Output the (x, y) coordinate of the center of the cell containing the given text.  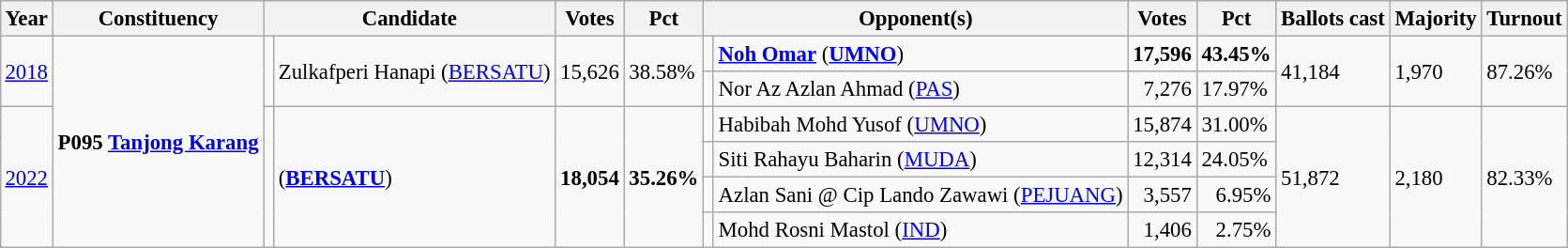
18,054 (589, 178)
Mohd Rosni Mastol (IND) (921, 230)
6.95% (1237, 195)
12,314 (1162, 160)
2,180 (1436, 178)
2022 (26, 178)
2018 (26, 71)
15,626 (589, 71)
51,872 (1332, 178)
87.26% (1524, 71)
24.05% (1237, 160)
3,557 (1162, 195)
Ballots cast (1332, 19)
1,406 (1162, 230)
Zulkafperi Hanapi (BERSATU) (414, 71)
15,874 (1162, 125)
Azlan Sani @ Cip Lando Zawawi (PEJUANG) (921, 195)
Majority (1436, 19)
Habibah Mohd Yusof (UMNO) (921, 125)
Candidate (409, 19)
17,596 (1162, 54)
43.45% (1237, 54)
Opponent(s) (916, 19)
Year (26, 19)
(BERSATU) (414, 178)
38.58% (664, 71)
Siti Rahayu Baharin (MUDA) (921, 160)
17.97% (1237, 89)
Noh Omar (UMNO) (921, 54)
Constituency (158, 19)
Turnout (1524, 19)
Nor Az Azlan Ahmad (PAS) (921, 89)
41,184 (1332, 71)
7,276 (1162, 89)
P095 Tanjong Karang (158, 142)
82.33% (1524, 178)
2.75% (1237, 230)
35.26% (664, 178)
31.00% (1237, 125)
1,970 (1436, 71)
